Search for the cell housing the specified text and yield its [x, y] center coordinate. 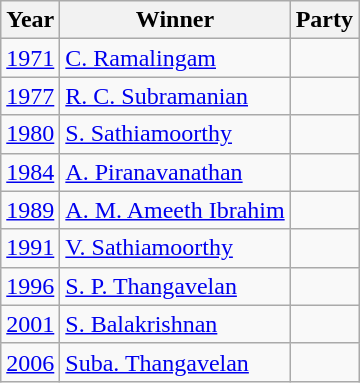
R. C. Subramanian [175, 96]
S. P. Thangavelan [175, 286]
1989 [30, 210]
S. Sathiamoorthy [175, 134]
2006 [30, 362]
2001 [30, 324]
C. Ramalingam [175, 58]
V. Sathiamoorthy [175, 248]
1991 [30, 248]
Suba. Thangavelan [175, 362]
1996 [30, 286]
1984 [30, 172]
1977 [30, 96]
A. Piranavanathan [175, 172]
S. Balakrishnan [175, 324]
1971 [30, 58]
Year [30, 20]
Party [324, 20]
A. M. Ameeth Ibrahim [175, 210]
1980 [30, 134]
Winner [175, 20]
